For the text-containing cell, return its midpoint in [X, Y] coordinate format. 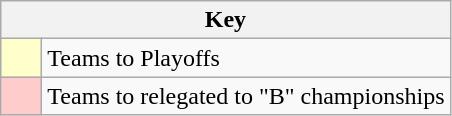
Key [226, 20]
Teams to Playoffs [246, 58]
Teams to relegated to "B" championships [246, 96]
